Return [X, Y] of the center of cell containing provided text 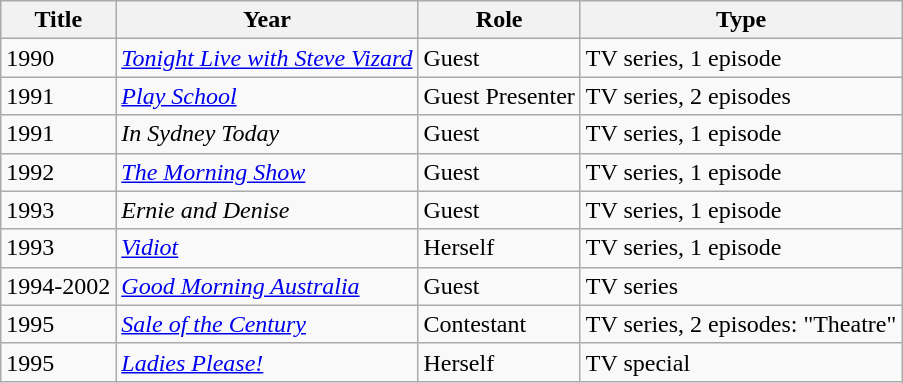
The Morning Show [267, 172]
Sale of the Century [267, 324]
1992 [58, 172]
Title [58, 20]
Guest Presenter [499, 96]
Year [267, 20]
Ernie and Denise [267, 210]
1994-2002 [58, 286]
Tonight Live with Steve Vizard [267, 58]
TV special [740, 362]
Role [499, 20]
Contestant [499, 324]
Ladies Please! [267, 362]
In Sydney Today [267, 134]
Play School [267, 96]
TV series [740, 286]
1990 [58, 58]
Vidiot [267, 248]
Good Morning Australia [267, 286]
Type [740, 20]
TV series, 2 episodes [740, 96]
TV series, 2 episodes: "Theatre" [740, 324]
